Scan for the cell matching the given text and deliver its [x, y] coordinate at center. 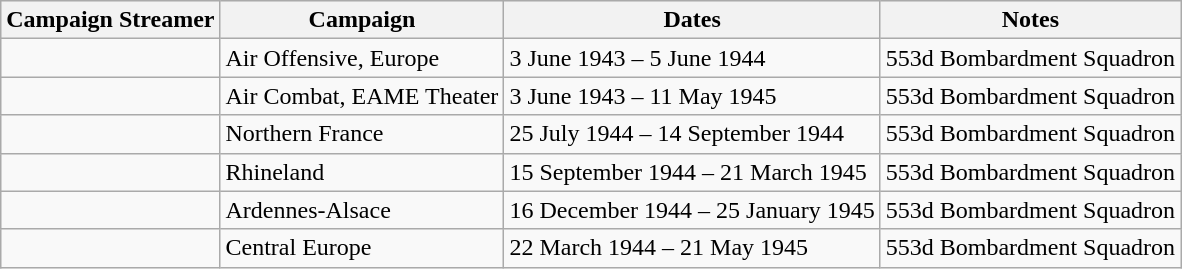
15 September 1944 – 21 March 1945 [692, 172]
Notes [1030, 20]
Air Offensive, Europe [362, 58]
Northern France [362, 134]
Campaign [362, 20]
Campaign Streamer [110, 20]
3 June 1943 – 5 June 1944 [692, 58]
Air Combat, EAME Theater [362, 96]
Ardennes-Alsace [362, 210]
Rhineland [362, 172]
25 July 1944 – 14 September 1944 [692, 134]
16 December 1944 – 25 January 1945 [692, 210]
Dates [692, 20]
3 June 1943 – 11 May 1945 [692, 96]
22 March 1944 – 21 May 1945 [692, 248]
Central Europe [362, 248]
